Return (x, y) of the center of cell containing provided text 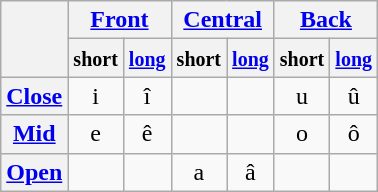
Back (326, 20)
Close (34, 96)
e (96, 134)
û (354, 96)
a (199, 172)
Central (222, 20)
u (302, 96)
Mid (34, 134)
â (251, 172)
î (147, 96)
o (302, 134)
ê (147, 134)
Front (120, 20)
Open (34, 172)
i (96, 96)
ô (354, 134)
